Pinpoint the cell where the given text exists, returning its [x, y] midpoint coordinate. 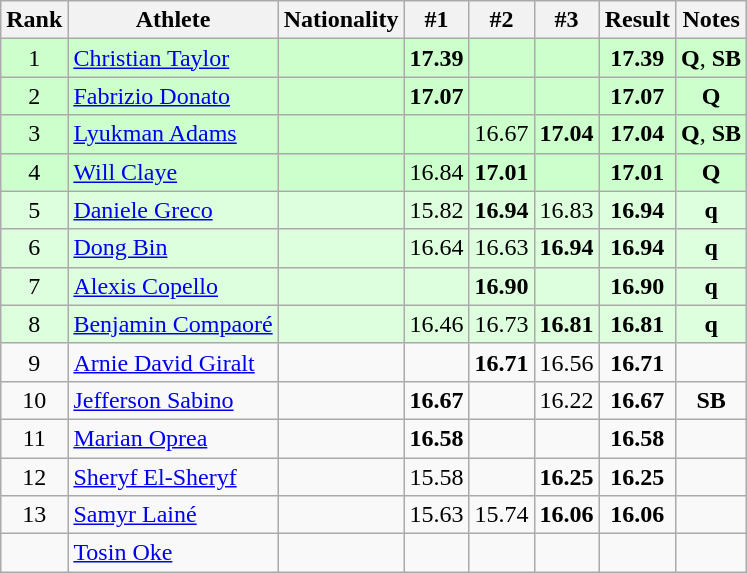
16.63 [502, 248]
Will Claye [173, 172]
5 [34, 210]
#1 [436, 20]
SB [712, 400]
Christian Taylor [173, 58]
Tosin Oke [173, 553]
Lyukman Adams [173, 134]
16.22 [566, 400]
Benjamin Compaoré [173, 324]
16.64 [436, 248]
7 [34, 286]
Rank [34, 20]
Sheryf El-Sheryf [173, 477]
Samyr Lainé [173, 515]
11 [34, 438]
Notes [712, 20]
16.46 [436, 324]
Result [637, 20]
16.83 [566, 210]
Nationality [341, 20]
12 [34, 477]
Arnie David Giralt [173, 362]
15.63 [436, 515]
15.82 [436, 210]
Jefferson Sabino [173, 400]
8 [34, 324]
Marian Oprea [173, 438]
Dong Bin [173, 248]
16.56 [566, 362]
1 [34, 58]
10 [34, 400]
Daniele Greco [173, 210]
16.73 [502, 324]
6 [34, 248]
2 [34, 96]
16.84 [436, 172]
Fabrizio Donato [173, 96]
15.74 [502, 515]
#2 [502, 20]
Athlete [173, 20]
15.58 [436, 477]
#3 [566, 20]
4 [34, 172]
Alexis Copello [173, 286]
9 [34, 362]
3 [34, 134]
13 [34, 515]
